Find where the given text appears and provide that cell's center as [X, Y] coordinate. 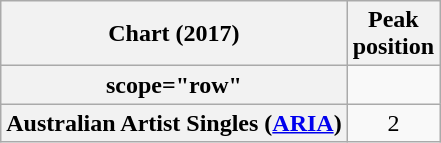
Chart (2017) [174, 34]
2 [393, 123]
scope="row" [174, 85]
Australian Artist Singles (ARIA) [174, 123]
Peakposition [393, 34]
